Capture the cell that displays the provided text and extract its (x, y) central coordinate. 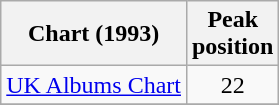
UK Albums Chart (94, 85)
22 (232, 85)
Chart (1993) (94, 34)
Peakposition (232, 34)
